Extract the [X, Y] coordinate from the center of the cell holding the provided text.  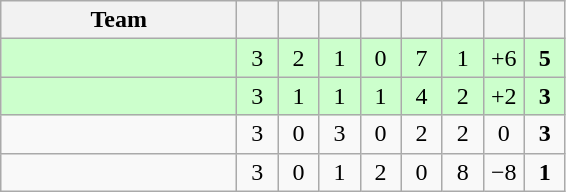
+6 [504, 58]
+2 [504, 96]
5 [544, 58]
4 [422, 96]
−8 [504, 172]
8 [462, 172]
7 [422, 58]
Team [119, 20]
